From the cell containing the given text, extract its center point as [x, y] coordinate. 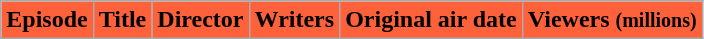
Original air date [432, 20]
Title [122, 20]
Episode [47, 20]
Writers [294, 20]
Viewers (millions) [612, 20]
Director [200, 20]
